Scan for the cell matching the given text and deliver its (X, Y) coordinate at center. 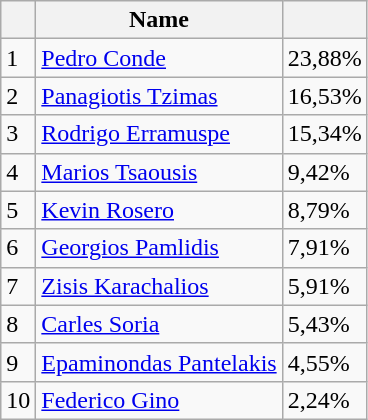
Georgios Pamlidis (159, 248)
Federico Gino (159, 400)
Epaminondas Pantelakis (159, 362)
10 (18, 400)
7 (18, 286)
16,53% (324, 96)
Pedro Conde (159, 58)
Panagiotis Tzimas (159, 96)
2,24% (324, 400)
6 (18, 248)
1 (18, 58)
4 (18, 172)
9,42% (324, 172)
Kevin Rosero (159, 210)
5,91% (324, 286)
8 (18, 324)
Zisis Karachalios (159, 286)
Name (159, 20)
Marios Tsaousis (159, 172)
Carles Soria (159, 324)
15,34% (324, 134)
8,79% (324, 210)
Rodrigo Erramuspe (159, 134)
3 (18, 134)
5 (18, 210)
2 (18, 96)
7,91% (324, 248)
9 (18, 362)
4,55% (324, 362)
5,43% (324, 324)
23,88% (324, 58)
